Find where the given text appears and provide that cell's center as (X, Y) coordinate. 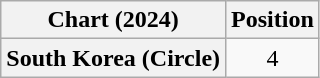
Position (273, 20)
Chart (2024) (114, 20)
South Korea (Circle) (114, 58)
4 (273, 58)
